Provide the (x, y) coordinate of the cell's center where the given text is located.  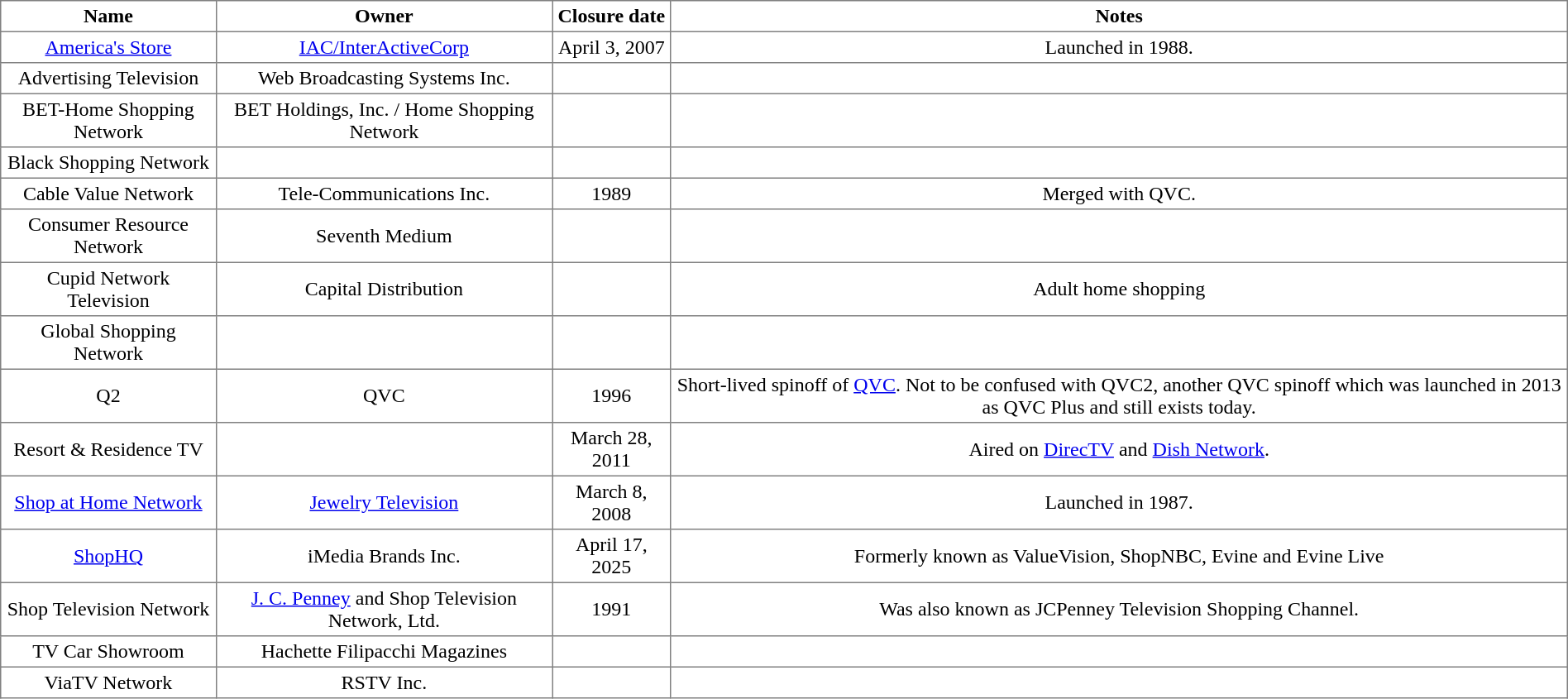
Merged with QVC. (1119, 194)
TV Car Showroom (108, 652)
America's Store (108, 47)
Notes (1119, 17)
1989 (612, 194)
1996 (612, 395)
Resort & Residence TV (108, 449)
QVC (384, 395)
iMedia Brands Inc. (384, 556)
Black Shopping Network (108, 163)
ShopHQ (108, 556)
Web Broadcasting Systems Inc. (384, 79)
Launched in 1988. (1119, 47)
J. C. Penney and Shop Television Network, Ltd. (384, 609)
RSTV Inc. (384, 682)
Advertising Television (108, 79)
BET Holdings, Inc. / Home Shopping Network (384, 120)
Q2 (108, 395)
ViaTV Network (108, 682)
March 8, 2008 (612, 502)
Hachette Filipacchi Magazines (384, 652)
March 28, 2011 (612, 449)
Formerly known as ValueVision, ShopNBC, Evine and Evine Live (1119, 556)
Seventh Medium (384, 236)
Name (108, 17)
April 3, 2007 (612, 47)
IAC/InterActiveCorp (384, 47)
Tele-Communications Inc. (384, 194)
Short-lived spinoff of QVC. Not to be confused with QVC2, another QVC spinoff which was launched in 2013 as QVC Plus and still exists today. (1119, 395)
Aired on DirecTV and Dish Network. (1119, 449)
Jewelry Television (384, 502)
Cable Value Network (108, 194)
BET-Home Shopping Network (108, 120)
Was also known as JCPenney Television Shopping Channel. (1119, 609)
April 17, 2025 (612, 556)
1991 (612, 609)
Shop Television Network (108, 609)
Consumer Resource Network (108, 236)
Closure date (612, 17)
Cupid Network Television (108, 289)
Adult home shopping (1119, 289)
Launched in 1987. (1119, 502)
Owner (384, 17)
Capital Distribution (384, 289)
Global Shopping Network (108, 342)
Shop at Home Network (108, 502)
